Detect which cell encompasses the target text, then output its (X, Y) center coordinate. 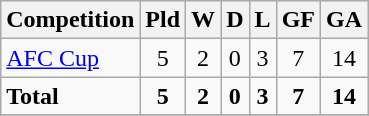
Total (70, 96)
W (204, 20)
AFC Cup (70, 58)
GA (344, 20)
L (262, 20)
Competition (70, 20)
GF (298, 20)
Pld (163, 20)
D (235, 20)
